Identify which cell holds the provided text, then report its [x, y] central coordinate. 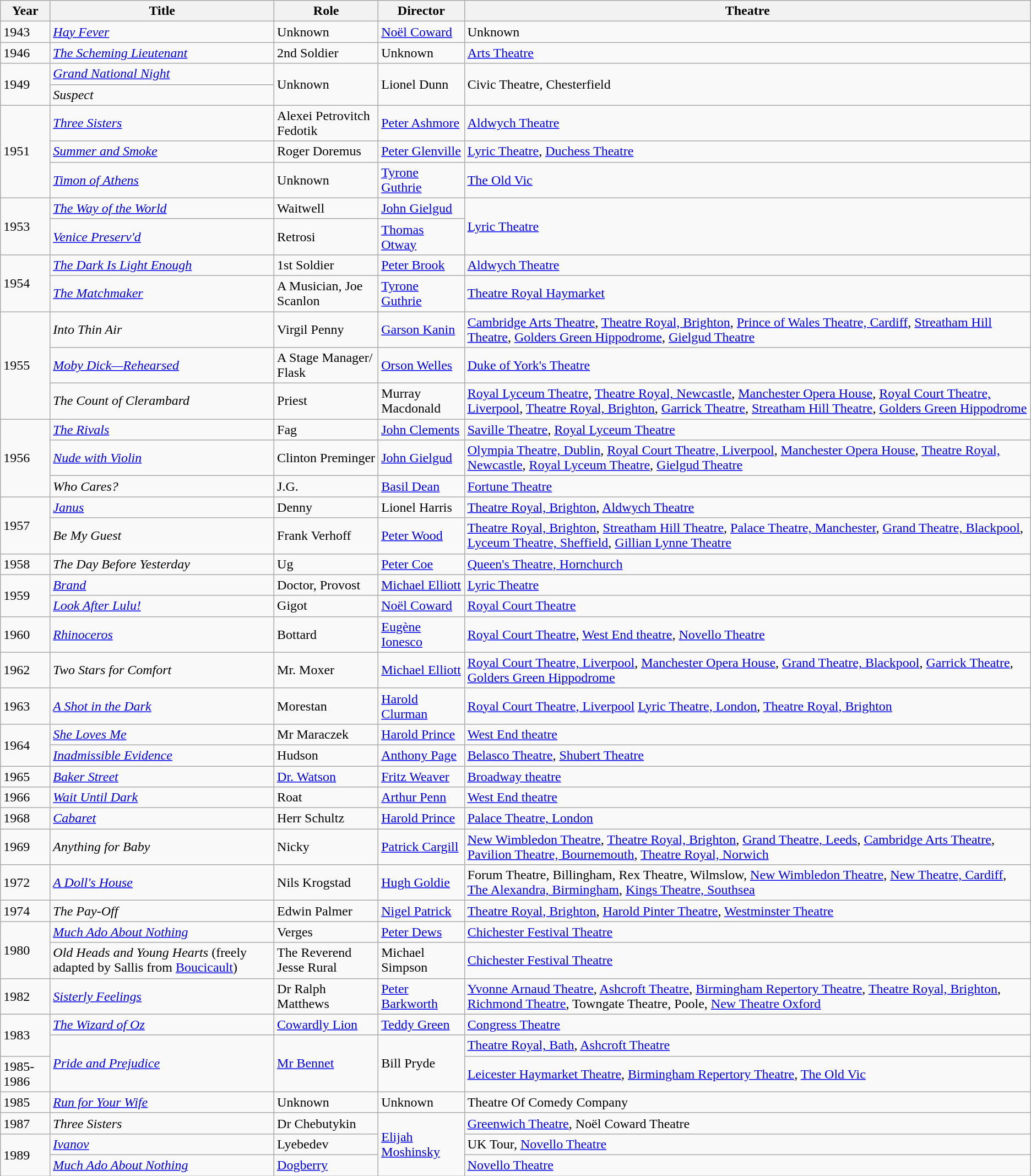
Baker Street [162, 776]
1955 [25, 366]
Clinton Preminger [326, 458]
1951 [25, 151]
Thomas Otway [421, 237]
Ivanov [162, 1144]
Peter Dews [421, 932]
Duke of York's Theatre [747, 366]
Peter Ashmore [421, 123]
Look After Lulu! [162, 606]
Gigot [326, 606]
She Loves Me [162, 734]
Year [25, 11]
Who Cares? [162, 486]
1954 [25, 283]
A Doll's House [162, 882]
Role [326, 11]
Into Thin Air [162, 329]
Forum Theatre, Billingham, Rex Theatre, Wilmslow, New Wimbledon Theatre, New Theatre, Cardiff, The Alexandra, Birmingham, Kings Theatre, Southsea [747, 882]
Royal Court Theatre, Liverpool Lyric Theatre, London, Theatre Royal, Brighton [747, 706]
Cabaret [162, 819]
Michael Simpson [421, 961]
1st Soldier [326, 265]
Orson Welles [421, 366]
John Clements [421, 430]
Brand [162, 585]
Basil Dean [421, 486]
1969 [25, 847]
Dr Chebutykin [326, 1123]
Pride and Prejudice [162, 1063]
1957 [25, 525]
Theatre Of Comedy Company [747, 1102]
The Day Before Yesterday [162, 564]
1985-1986 [25, 1074]
Cambridge Arts Theatre, Theatre Royal, Brighton, Prince of Wales Theatre, Cardiff, Streatham Hill Theatre, Golders Green Hippodrome, Gielgud Theatre [747, 329]
2nd Soldier [326, 53]
Teddy Green [421, 1025]
The Pay-Off [162, 911]
Mr Maraczek [326, 734]
The Old Vic [747, 180]
Theatre Royal, Brighton, Harold Pinter Theatre, Westminster Theatre [747, 911]
Theatre Royal, Brighton, Aldwych Theatre [747, 507]
Peter Barkworth [421, 996]
Leicester Haymarket Theatre, Birmingham Repertory Theatre, The Old Vic [747, 1074]
The Way of the World [162, 208]
1985 [25, 1102]
Summer and Smoke [162, 151]
The Wizard of Oz [162, 1025]
Lyric Theatre, Duchess Theatre [747, 151]
Nicky [326, 847]
Roger Doremus [326, 151]
Nude with Violin [162, 458]
1968 [25, 819]
Murray Macdonald [421, 401]
1946 [25, 53]
Herr Schultz [326, 819]
Verges [326, 932]
Elijah Moshinsky [421, 1144]
1980 [25, 950]
1982 [25, 996]
Arts Theatre [747, 53]
Hay Fever [162, 32]
1964 [25, 745]
New Wimbledon Theatre, Theatre Royal, Brighton, Grand Theatre, Leeds, Cambridge Arts Theatre, Pavilion Theatre, Bournemouth, Theatre Royal, Norwich [747, 847]
Doctor, Provost [326, 585]
Dogberry [326, 1165]
Grand National Night [162, 74]
Priest [326, 401]
A Musician, Joe Scanlon [326, 293]
Peter Brook [421, 265]
Mr Bennet [326, 1063]
Congress Theatre [747, 1025]
Hugh Goldie [421, 882]
Inadmissible Evidence [162, 755]
1953 [25, 226]
1963 [25, 706]
Harold Clurman [421, 706]
1943 [25, 32]
Edwin Palmer [326, 911]
Sisterly Feelings [162, 996]
Title [162, 11]
Palace Theatre, London [747, 819]
Garson Kanin [421, 329]
Belasco Theatre, Shubert Theatre [747, 755]
Waitwell [326, 208]
Roat [326, 798]
Dr. Watson [326, 776]
1962 [25, 670]
Arthur Penn [421, 798]
Lyebedev [326, 1144]
UK Tour, Novello Theatre [747, 1144]
Timon of Athens [162, 180]
Nigel Patrick [421, 911]
Novello Theatre [747, 1165]
Venice Preserv'd [162, 237]
1956 [25, 458]
1972 [25, 882]
1989 [25, 1155]
Dr Ralph Matthews [326, 996]
Morestan [326, 706]
Cowardly Lion [326, 1025]
Lionel Harris [421, 507]
Queen's Theatre, Hornchurch [747, 564]
Patrick Cargill [421, 847]
Virgil Penny [326, 329]
1966 [25, 798]
The Matchmaker [162, 293]
The Rivals [162, 430]
1960 [25, 635]
1949 [25, 84]
Peter Coe [421, 564]
Saville Theatre, Royal Lyceum Theatre [747, 430]
Retrosi [326, 237]
Bill Pryde [421, 1063]
Rhinoceros [162, 635]
A Shot in the Dark [162, 706]
Director [421, 11]
1974 [25, 911]
Fag [326, 430]
Nils Krogstad [326, 882]
Be My Guest [162, 535]
Hudson [326, 755]
Civic Theatre, Chesterfield [747, 84]
Mr. Moxer [326, 670]
The Count of Clerambard [162, 401]
Suspect [162, 95]
Frank Verhoff [326, 535]
Theatre Royal Haymarket [747, 293]
The Dark Is Light Enough [162, 265]
Royal Court Theatre [747, 606]
1959 [25, 595]
Ug [326, 564]
A Stage Manager/ Flask [326, 366]
Janus [162, 507]
Two Stars for Comfort [162, 670]
Theatre Royal, Bath, Ashcroft Theatre [747, 1045]
Peter Glenville [421, 151]
Eugène Ionesco [421, 635]
Greenwich Theatre, Noël Coward Theatre [747, 1123]
Royal Court Theatre, Liverpool, Manchester Opera House, Grand Theatre, Blackpool, Garrick Theatre, Golders Green Hippodrome [747, 670]
Fritz Weaver [421, 776]
Theatre [747, 11]
J.G. [326, 486]
Royal Court Theatre, West End theatre, Novello Theatre [747, 635]
Lionel Dunn [421, 84]
1965 [25, 776]
Old Heads and Young Hearts (freely adapted by Sallis from Boucicault) [162, 961]
Olympia Theatre, Dublin, Royal Court Theatre, Liverpool, Manchester Opera House, Theatre Royal, Newcastle, Royal Lyceum Theatre, Gielgud Theatre [747, 458]
Alexei Petrovitch Fedotik [326, 123]
Broadway theatre [747, 776]
Anything for Baby [162, 847]
Moby Dick—Rehearsed [162, 366]
The Reverend Jesse Rural [326, 961]
1958 [25, 564]
Denny [326, 507]
Wait Until Dark [162, 798]
Bottard [326, 635]
1983 [25, 1035]
Peter Wood [421, 535]
Run for Your Wife [162, 1102]
Anthony Page [421, 755]
The Scheming Lieutenant [162, 53]
Fortune Theatre [747, 486]
1987 [25, 1123]
